For the text-containing cell, return its midpoint in (x, y) coordinate format. 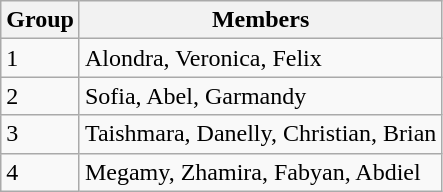
2 (40, 96)
3 (40, 134)
Members (260, 20)
4 (40, 172)
Megamy, Zhamira, Fabyan, Abdiel (260, 172)
1 (40, 58)
Taishmara, Danelly, Christian, Brian (260, 134)
Group (40, 20)
Alondra, Veronica, Felix (260, 58)
Sofia, Abel, Garmandy (260, 96)
